Find where the given text appears and provide that cell's center as (X, Y) coordinate. 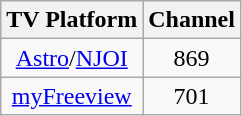
TV Platform (72, 20)
Channel (192, 20)
869 (192, 58)
701 (192, 96)
myFreeview (72, 96)
Astro/NJOI (72, 58)
